Return [X, Y] of the center of cell containing provided text 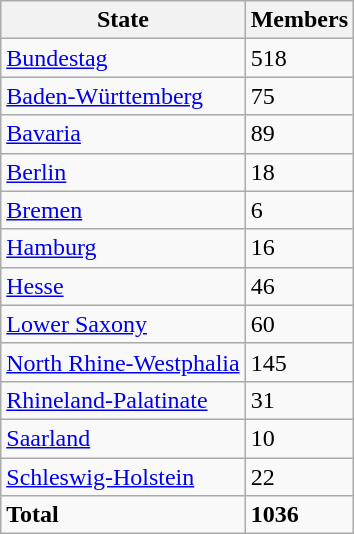
16 [299, 248]
Baden-Württemberg [123, 96]
Bundestag [123, 58]
31 [299, 400]
Bremen [123, 210]
518 [299, 58]
1036 [299, 515]
North Rhine-Westphalia [123, 362]
18 [299, 172]
Berlin [123, 172]
Hesse [123, 286]
145 [299, 362]
60 [299, 324]
State [123, 20]
75 [299, 96]
6 [299, 210]
Members [299, 20]
89 [299, 134]
Saarland [123, 438]
Hamburg [123, 248]
Rhineland-Palatinate [123, 400]
Total [123, 515]
22 [299, 477]
46 [299, 286]
Bavaria [123, 134]
Lower Saxony [123, 324]
Schleswig-Holstein [123, 477]
10 [299, 438]
